Search for the cell housing the specified text and yield its [X, Y] center coordinate. 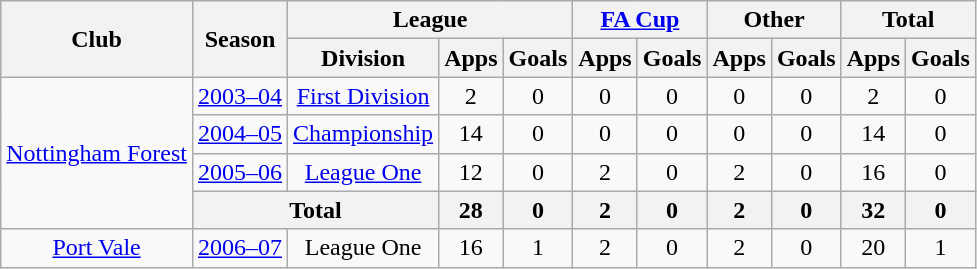
20 [873, 248]
Port Vale [97, 248]
Season [240, 39]
32 [873, 210]
Championship [364, 134]
First Division [364, 96]
28 [471, 210]
Nottingham Forest [97, 153]
2005–06 [240, 172]
2003–04 [240, 96]
Other [774, 20]
League [430, 20]
Division [364, 58]
Club [97, 39]
FA Cup [640, 20]
2004–05 [240, 134]
12 [471, 172]
2006–07 [240, 248]
